Locate the cell with the specified text and output its [x, y] center coordinate. 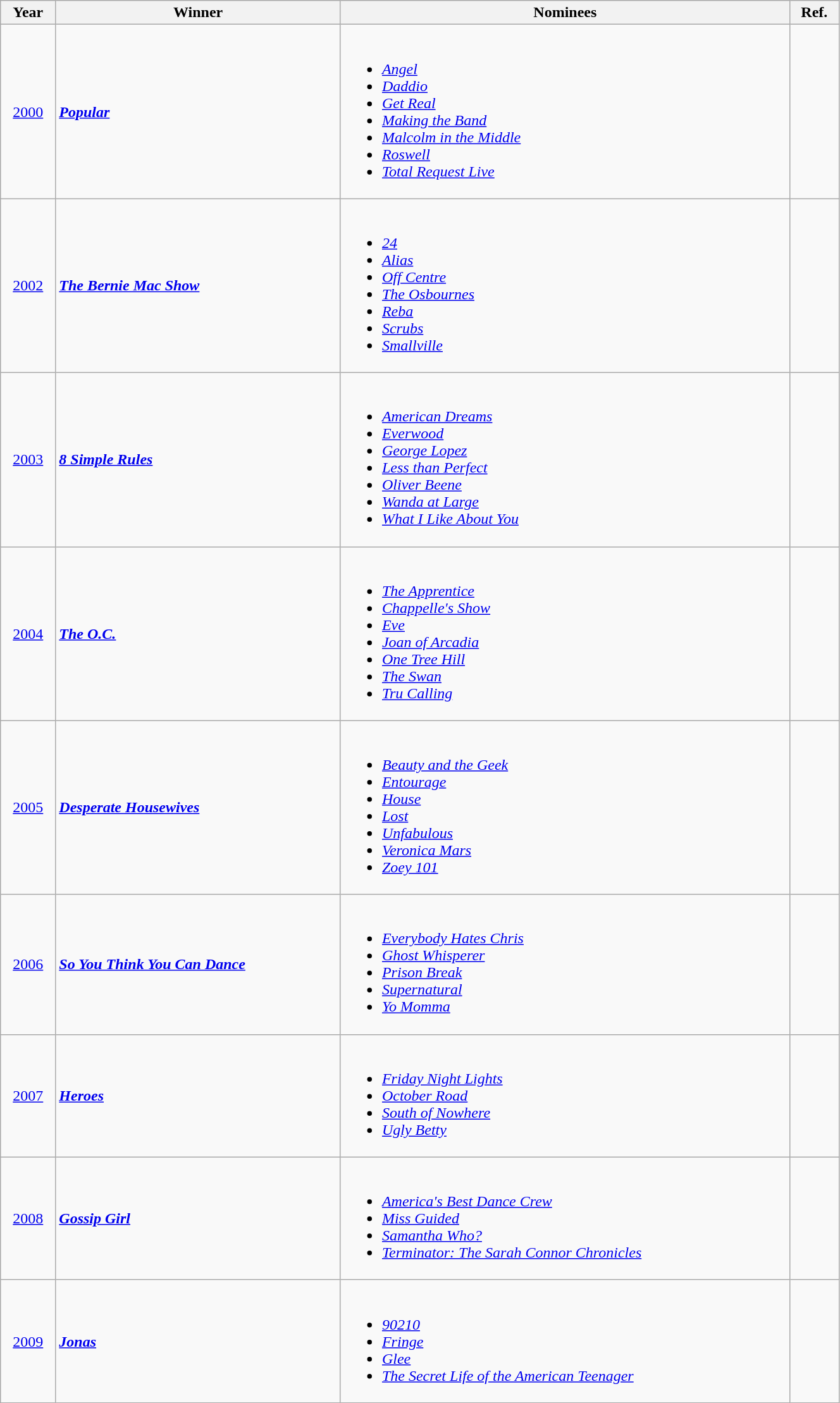
2008 [28, 1218]
Friday Night LightsOctober RoadSouth of NowhereUgly Betty [565, 1096]
Year [28, 13]
AngelDaddioGet RealMaking the BandMalcolm in the MiddleRoswellTotal Request Live [565, 111]
So You Think You Can Dance [199, 964]
America's Best Dance CrewMiss GuidedSamantha Who?Terminator: The Sarah Connor Chronicles [565, 1218]
Heroes [199, 1096]
2009 [28, 1341]
The Bernie Mac Show [199, 286]
2007 [28, 1096]
24AliasOff CentreThe OsbournesRebaScrubsSmallville [565, 286]
Jonas [199, 1341]
Popular [199, 111]
The ApprenticeChappelle's ShowEveJoan of ArcadiaOne Tree HillThe SwanTru Calling [565, 634]
2004 [28, 634]
2005 [28, 807]
The O.C. [199, 634]
Winner [199, 13]
2003 [28, 459]
Gossip Girl [199, 1218]
Ref. [814, 13]
Everybody Hates ChrisGhost WhispererPrison BreakSupernaturalYo Momma [565, 964]
90210FringeGleeThe Secret Life of the American Teenager [565, 1341]
2006 [28, 964]
8 Simple Rules [199, 459]
Beauty and the GeekEntourageHouseLostUnfabulousVeronica MarsZoey 101 [565, 807]
Nominees [565, 13]
Desperate Housewives [199, 807]
2000 [28, 111]
2002 [28, 286]
American DreamsEverwoodGeorge LopezLess than PerfectOliver BeeneWanda at LargeWhat I Like About You [565, 459]
